Scan for the cell matching the given text and deliver its (x, y) coordinate at center. 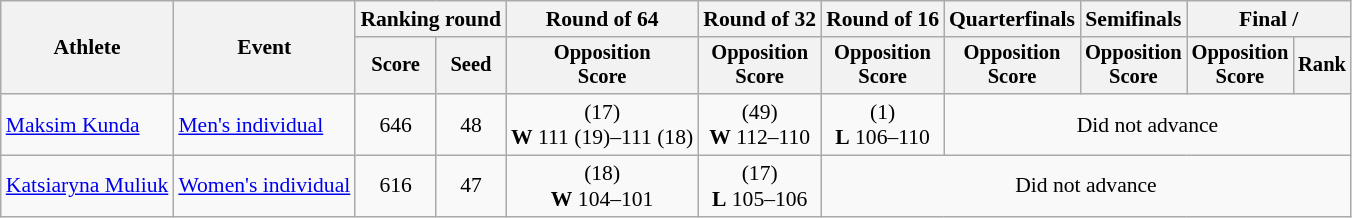
Semifinals (1134, 19)
Women's individual (264, 186)
Men's individual (264, 124)
(17)L 105–106 (760, 186)
(17)W 111 (19)–111 (18) (602, 124)
Event (264, 48)
(49)W 112–110 (760, 124)
Final / (1269, 19)
Ranking round (430, 19)
Round of 64 (602, 19)
47 (471, 186)
Athlete (88, 48)
(1)L 106–110 (882, 124)
Katsiaryna Muliuk (88, 186)
616 (396, 186)
Round of 32 (760, 19)
Rank (1322, 66)
(18)W 104–101 (602, 186)
Score (396, 66)
48 (471, 124)
Maksim Kunda (88, 124)
646 (396, 124)
Round of 16 (882, 19)
Quarterfinals (1012, 19)
Seed (471, 66)
